Pinpoint the cell where the given text exists, returning its (X, Y) midpoint coordinate. 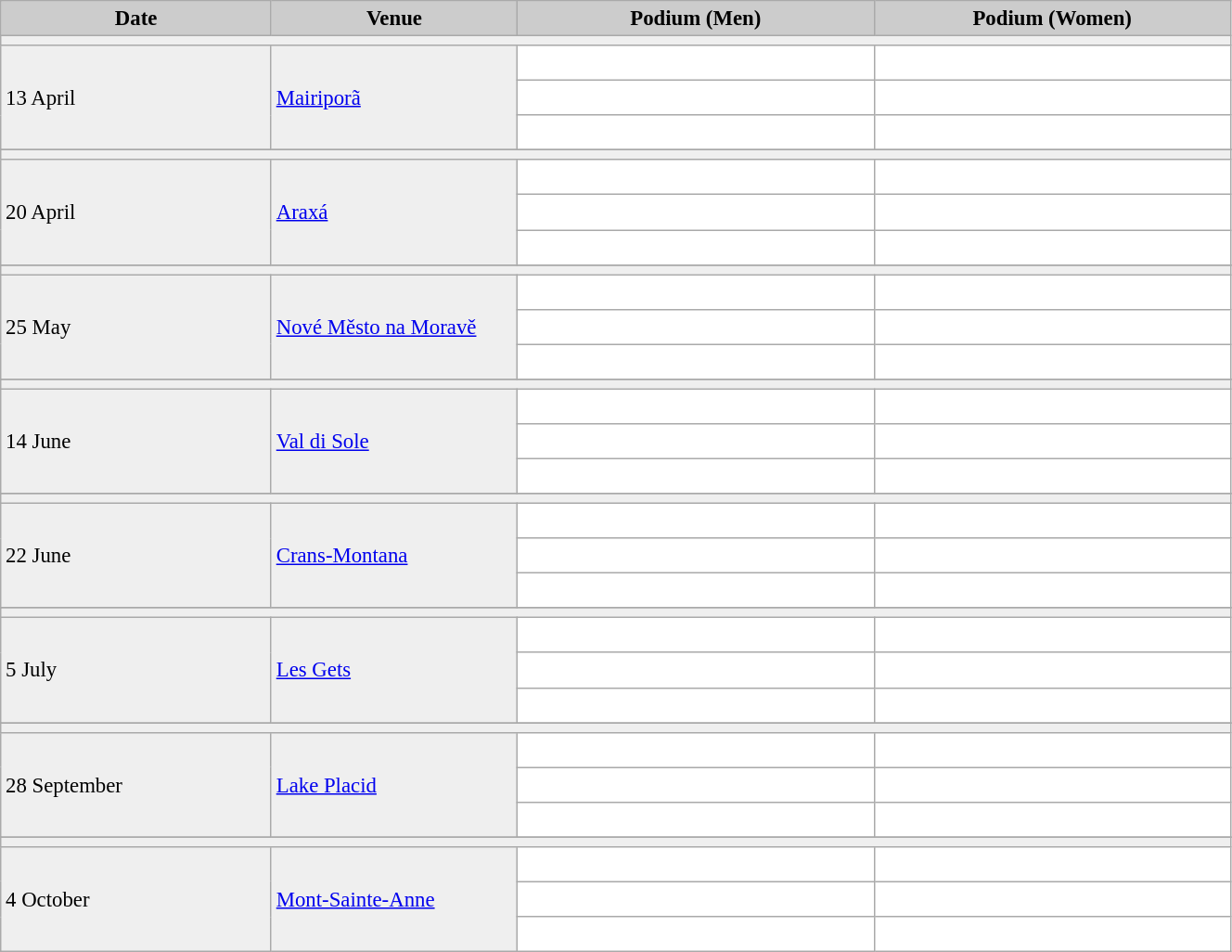
28 September (136, 785)
Araxá (393, 212)
4 October (136, 900)
Les Gets (393, 670)
Podium (Men) (696, 19)
Crans-Montana (393, 557)
Mairiporã (393, 98)
13 April (136, 98)
Podium (Women) (1052, 19)
Lake Placid (393, 785)
Date (136, 19)
5 July (136, 670)
Mont-Sainte-Anne (393, 900)
20 April (136, 212)
Nové Město na Moravě (393, 327)
25 May (136, 327)
14 June (136, 442)
22 June (136, 557)
Val di Sole (393, 442)
Venue (393, 19)
